Determine the (x, y) coordinate at the center of the cell enclosing the given text.  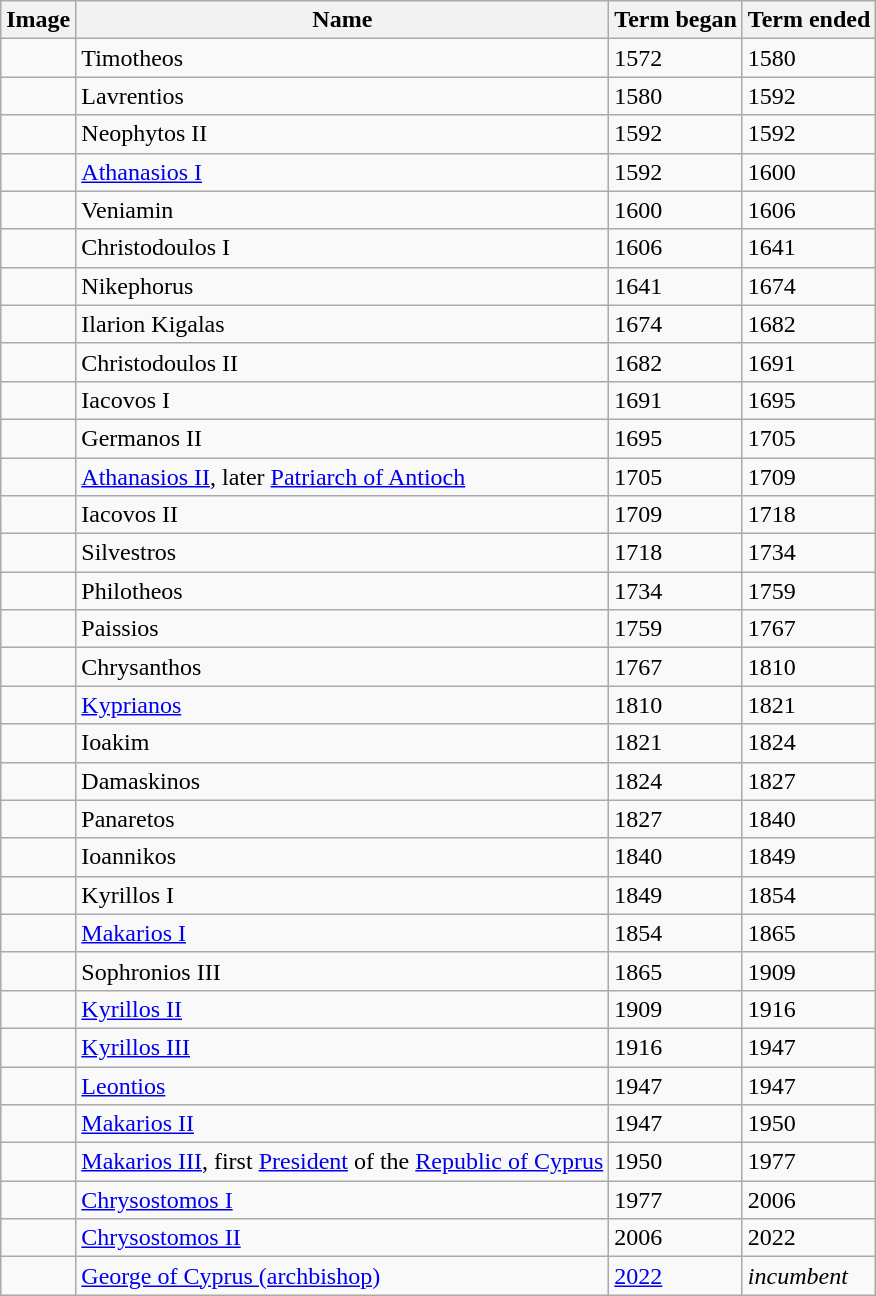
Iacovos II (342, 515)
Makarios III, first President of the Republic of Cyprus (342, 1162)
1572 (676, 58)
Athanasios I (342, 172)
Damaskinos (342, 781)
George of Cyprus (archbishop) (342, 1276)
Panaretos (342, 819)
Germanos II (342, 438)
incumbent (809, 1276)
Athanasios II, later Patriarch of Antioch (342, 477)
Kyrillos II (342, 1009)
Ioannikos (342, 857)
Term began (676, 20)
Nikephorus (342, 286)
Chrysostomos I (342, 1200)
Leontios (342, 1085)
Veniamin (342, 210)
Makarios II (342, 1124)
Sophronios III (342, 971)
Christodoulos II (342, 362)
Lavrentios (342, 96)
Chrysostomos II (342, 1238)
Philotheos (342, 591)
Timotheos (342, 58)
Kyprianos (342, 705)
Kyrillos I (342, 895)
Ilarion Kigalas (342, 324)
Name (342, 20)
Christodoulos I (342, 248)
Image (38, 20)
Chrysanthos (342, 667)
Ioakim (342, 743)
Iacovos I (342, 400)
Kyrillos III (342, 1047)
Makarios I (342, 933)
Paissios (342, 629)
Term ended (809, 20)
Neophytos II (342, 134)
Silvestros (342, 553)
